Find where the given text appears and provide that cell's center as [X, Y] coordinate. 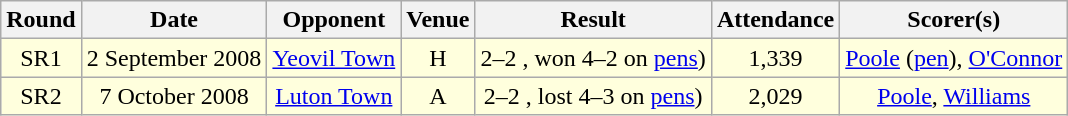
Scorer(s) [954, 20]
A [438, 96]
Opponent [334, 20]
SR1 [41, 58]
2 September 2008 [174, 58]
Poole (pen), O'Connor [954, 58]
Luton Town [334, 96]
SR2 [41, 96]
2–2 , won 4–2 on pens) [593, 58]
Poole, Williams [954, 96]
2–2 , lost 4–3 on pens) [593, 96]
1,339 [775, 58]
Yeovil Town [334, 58]
H [438, 58]
2,029 [775, 96]
Result [593, 20]
7 October 2008 [174, 96]
Venue [438, 20]
Date [174, 20]
Attendance [775, 20]
Round [41, 20]
